Pinpoint the cell where the given text exists, returning its (X, Y) midpoint coordinate. 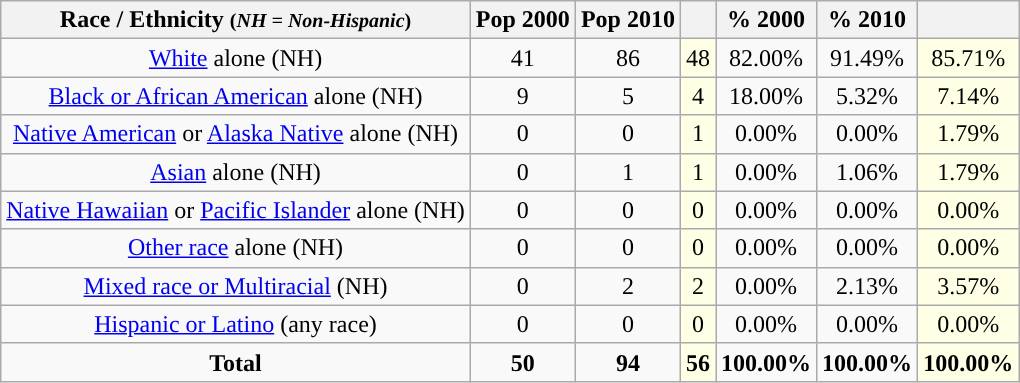
Total (236, 362)
Asian alone (NH) (236, 172)
4 (698, 96)
94 (628, 362)
Black or African American alone (NH) (236, 96)
82.00% (766, 58)
Other race alone (NH) (236, 248)
7.14% (968, 96)
1.06% (868, 172)
9 (522, 96)
50 (522, 362)
48 (698, 58)
Hispanic or Latino (any race) (236, 324)
5.32% (868, 96)
Pop 2000 (522, 20)
41 (522, 58)
Native Hawaiian or Pacific Islander alone (NH) (236, 210)
3.57% (968, 286)
2.13% (868, 286)
91.49% (868, 58)
Pop 2010 (628, 20)
85.71% (968, 58)
5 (628, 96)
56 (698, 362)
Native American or Alaska Native alone (NH) (236, 134)
Race / Ethnicity (NH = Non-Hispanic) (236, 20)
% 2000 (766, 20)
18.00% (766, 96)
86 (628, 58)
% 2010 (868, 20)
White alone (NH) (236, 58)
Mixed race or Multiracial (NH) (236, 286)
